Scan for the cell matching the given text and deliver its (x, y) coordinate at center. 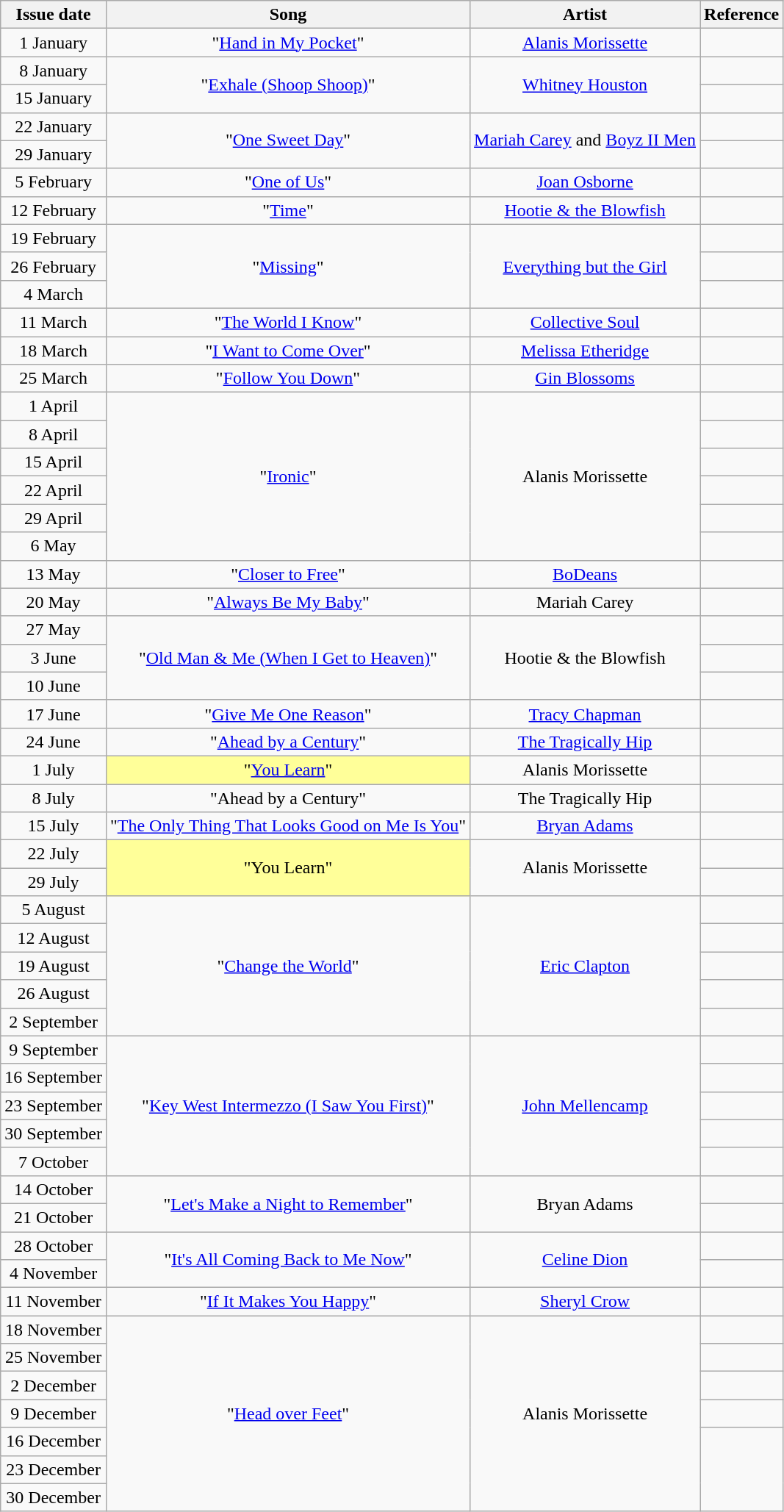
23 September (54, 1106)
"It's All Coming Back to Me Now" (288, 1260)
9 September (54, 1050)
"Hand in My Pocket" (288, 43)
8 July (54, 798)
"I Want to Come Over" (288, 351)
6 May (54, 546)
Everything but the Girl (585, 266)
Whitney Houston (585, 85)
16 December (54, 1441)
Reference (742, 15)
"Always Be My Baby" (288, 602)
13 May (54, 574)
19 February (54, 238)
"If It Makes You Happy" (288, 1302)
Tracy Chapman (585, 714)
"One Sweet Day" (288, 140)
Song (288, 15)
22 July (54, 854)
29 July (54, 882)
11 March (54, 322)
2 September (54, 1022)
22 January (54, 126)
5 August (54, 910)
"Give Me One Reason" (288, 714)
Mariah Carey and Boyz II Men (585, 140)
Melissa Etheridge (585, 351)
"Ironic" (288, 476)
28 October (54, 1246)
"Let's Make a Night to Remember" (288, 1203)
19 August (54, 966)
"Old Man & Me (When I Get to Heaven)" (288, 658)
23 December (54, 1469)
"Key West Intermezzo (I Saw You First)" (288, 1106)
12 February (54, 210)
3 June (54, 658)
26 August (54, 994)
29 April (54, 518)
Eric Clapton (585, 966)
21 October (54, 1217)
30 September (54, 1133)
8 January (54, 71)
20 May (54, 602)
"Head over Feet" (288, 1414)
26 February (54, 266)
17 June (54, 714)
18 November (54, 1330)
5 February (54, 182)
1 July (54, 770)
25 March (54, 379)
Issue date (54, 15)
"The World I Know" (288, 322)
Joan Osborne (585, 182)
12 August (54, 938)
"Time" (288, 210)
4 November (54, 1274)
9 December (54, 1414)
24 June (54, 742)
"Change the World" (288, 966)
"Exhale (Shoop Shoop)" (288, 85)
John Mellencamp (585, 1106)
7 October (54, 1161)
"The Only Thing That Looks Good on Me Is You" (288, 826)
BoDeans (585, 574)
8 April (54, 434)
"One of Us" (288, 182)
15 January (54, 98)
16 September (54, 1078)
29 January (54, 154)
"Closer to Free" (288, 574)
22 April (54, 490)
25 November (54, 1358)
15 July (54, 826)
Celine Dion (585, 1260)
Sheryl Crow (585, 1302)
Mariah Carey (585, 602)
"Missing" (288, 266)
14 October (54, 1189)
18 March (54, 351)
10 June (54, 686)
"Follow You Down" (288, 379)
27 May (54, 630)
30 December (54, 1497)
Artist (585, 15)
Gin Blossoms (585, 379)
1 April (54, 406)
1 January (54, 43)
2 December (54, 1386)
4 March (54, 294)
Collective Soul (585, 322)
15 April (54, 462)
11 November (54, 1302)
